Search for the cell housing the specified text and yield its (X, Y) center coordinate. 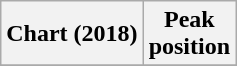
Peakposition (189, 34)
Chart (2018) (72, 34)
